Pinpoint the cell where the given text exists, returning its [X, Y] midpoint coordinate. 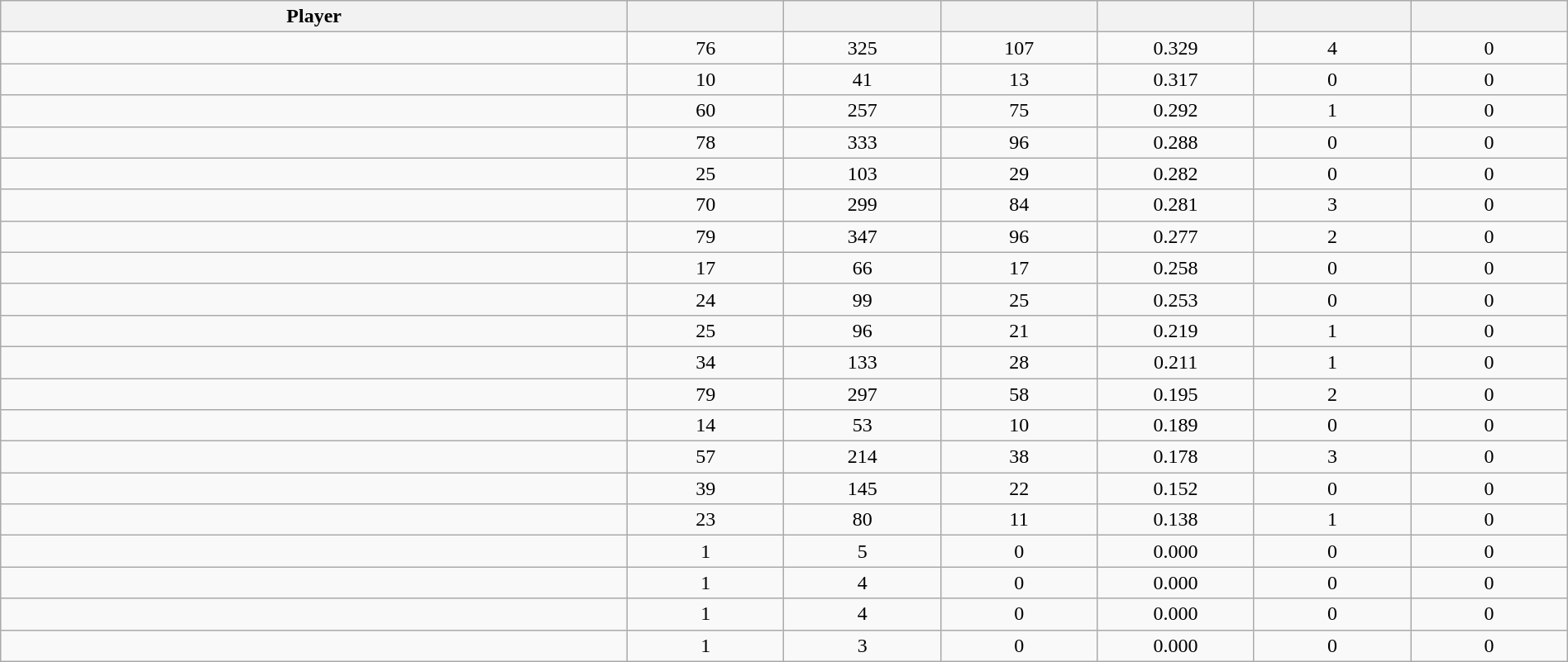
0.282 [1176, 174]
325 [862, 48]
297 [862, 394]
29 [1019, 174]
0.277 [1176, 236]
11 [1019, 520]
0.189 [1176, 426]
299 [862, 205]
0.258 [1176, 268]
0.253 [1176, 299]
22 [1019, 488]
23 [706, 520]
0.219 [1176, 331]
34 [706, 362]
75 [1019, 111]
99 [862, 299]
5 [862, 551]
57 [706, 457]
145 [862, 488]
0.281 [1176, 205]
13 [1019, 79]
0.329 [1176, 48]
66 [862, 268]
84 [1019, 205]
24 [706, 299]
38 [1019, 457]
257 [862, 111]
76 [706, 48]
0.288 [1176, 142]
14 [706, 426]
133 [862, 362]
41 [862, 79]
0.178 [1176, 457]
60 [706, 111]
347 [862, 236]
103 [862, 174]
0.292 [1176, 111]
78 [706, 142]
107 [1019, 48]
0.195 [1176, 394]
0.152 [1176, 488]
214 [862, 457]
53 [862, 426]
58 [1019, 394]
0.317 [1176, 79]
28 [1019, 362]
0.211 [1176, 362]
21 [1019, 331]
80 [862, 520]
39 [706, 488]
0.138 [1176, 520]
Player [314, 17]
333 [862, 142]
70 [706, 205]
